Pinpoint the cell where the given text exists, returning its (X, Y) midpoint coordinate. 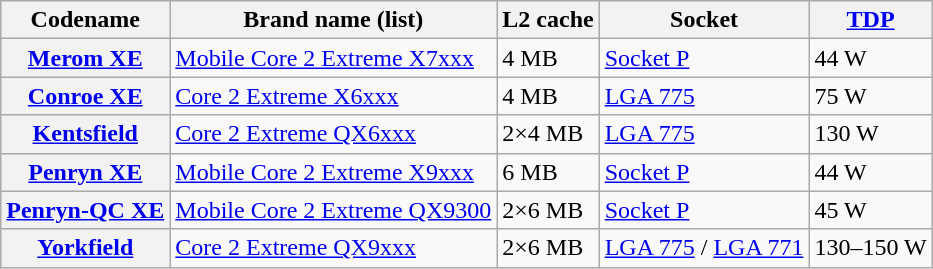
Kentsfield (86, 134)
Codename (86, 20)
Penryn XE (86, 172)
6 MB (548, 172)
Socket (704, 20)
130 W (870, 134)
130–150 W (870, 248)
Penryn-QC XE (86, 210)
Mobile Core 2 Extreme X7xxx (334, 58)
Core 2 Extreme QX6xxx (334, 134)
LGA 775 / LGA 771 (704, 248)
Mobile Core 2 Extreme X9xxx (334, 172)
Conroe XE (86, 96)
Core 2 Extreme QX9xxx (334, 248)
45 W (870, 210)
75 W (870, 96)
2×4 MB (548, 134)
TDP (870, 20)
Mobile Core 2 Extreme QX9300 (334, 210)
Merom XE (86, 58)
L2 cache (548, 20)
Core 2 Extreme X6xxx (334, 96)
Yorkfield (86, 248)
Brand name (list) (334, 20)
